Search for the cell housing the specified text and yield its [X, Y] center coordinate. 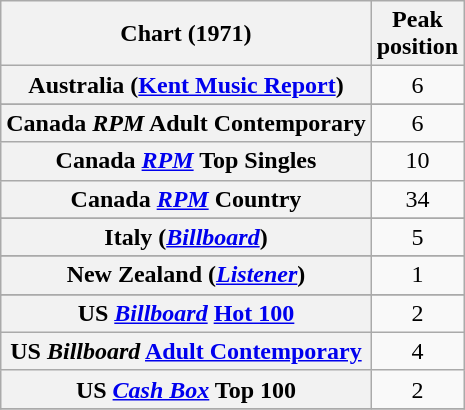
5 [417, 237]
Canada RPM Country [186, 199]
Chart (1971) [186, 34]
1 [417, 275]
US Billboard Adult Contemporary [186, 351]
Canada RPM Adult Contemporary [186, 123]
Australia (Kent Music Report) [186, 85]
4 [417, 351]
US Cash Box Top 100 [186, 389]
New Zealand (Listener) [186, 275]
Italy (Billboard) [186, 237]
US Billboard Hot 100 [186, 313]
10 [417, 161]
Canada RPM Top Singles [186, 161]
Peakposition [417, 34]
34 [417, 199]
